Capture the cell that displays the provided text and extract its [x, y] central coordinate. 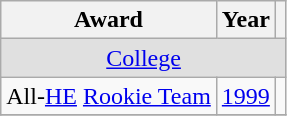
All-HE Rookie Team [109, 96]
College [144, 58]
1999 [246, 96]
Award [109, 20]
Year [246, 20]
